Pinpoint the cell where the given text exists, returning its (x, y) midpoint coordinate. 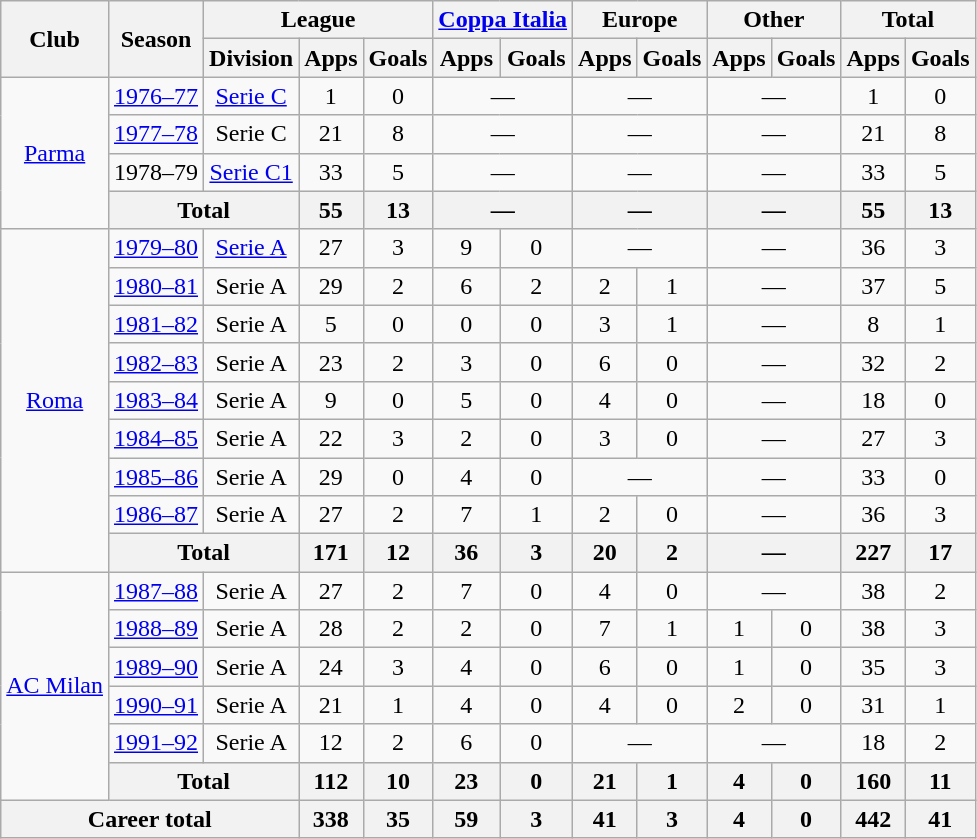
AC Milan (55, 686)
112 (331, 781)
1985–86 (156, 477)
Career total (150, 819)
1983–84 (156, 400)
171 (331, 553)
22 (331, 438)
1984–85 (156, 438)
160 (873, 781)
1989–90 (156, 667)
1978–79 (156, 172)
20 (605, 553)
Division (252, 58)
338 (331, 819)
28 (331, 629)
1979–80 (156, 248)
1986–87 (156, 515)
1982–83 (156, 362)
Serie C1 (252, 172)
1980–81 (156, 286)
1988–89 (156, 629)
24 (331, 667)
Europe (640, 20)
17 (940, 553)
Season (156, 39)
31 (873, 705)
227 (873, 553)
1987–88 (156, 591)
Coppa Italia (503, 20)
442 (873, 819)
Parma (55, 153)
1981–82 (156, 324)
Roma (55, 400)
1977–78 (156, 134)
32 (873, 362)
Club (55, 39)
League (318, 20)
37 (873, 286)
10 (398, 781)
1976–77 (156, 96)
11 (940, 781)
59 (466, 819)
1990–91 (156, 705)
Other (774, 20)
1991–92 (156, 743)
